Pinpoint the cell where the given text exists, returning its [x, y] midpoint coordinate. 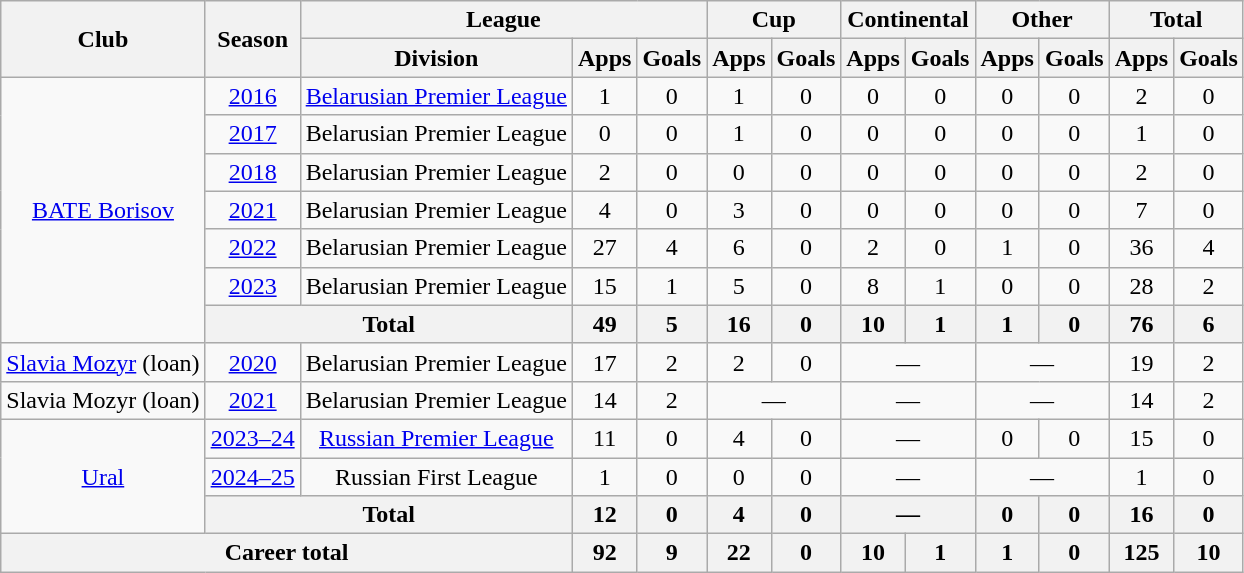
27 [604, 248]
League [503, 20]
36 [1141, 248]
Russian Premier League [436, 438]
Season [252, 39]
2022 [252, 248]
76 [1141, 324]
3 [739, 210]
Russian First League [436, 477]
2024–25 [252, 477]
19 [1141, 362]
92 [604, 553]
Continental [908, 20]
Career total [287, 553]
BATE Borisov [103, 210]
125 [1141, 553]
12 [604, 515]
Club [103, 39]
2017 [252, 134]
2016 [252, 96]
2020 [252, 362]
2018 [252, 172]
7 [1141, 210]
11 [604, 438]
17 [604, 362]
8 [873, 286]
Cup [774, 20]
22 [739, 553]
Other [1042, 20]
9 [672, 553]
28 [1141, 286]
49 [604, 324]
2023 [252, 286]
2023–24 [252, 438]
Division [436, 58]
Ural [103, 476]
